Determine the (X, Y) coordinate at the center of the cell enclosing the given text.  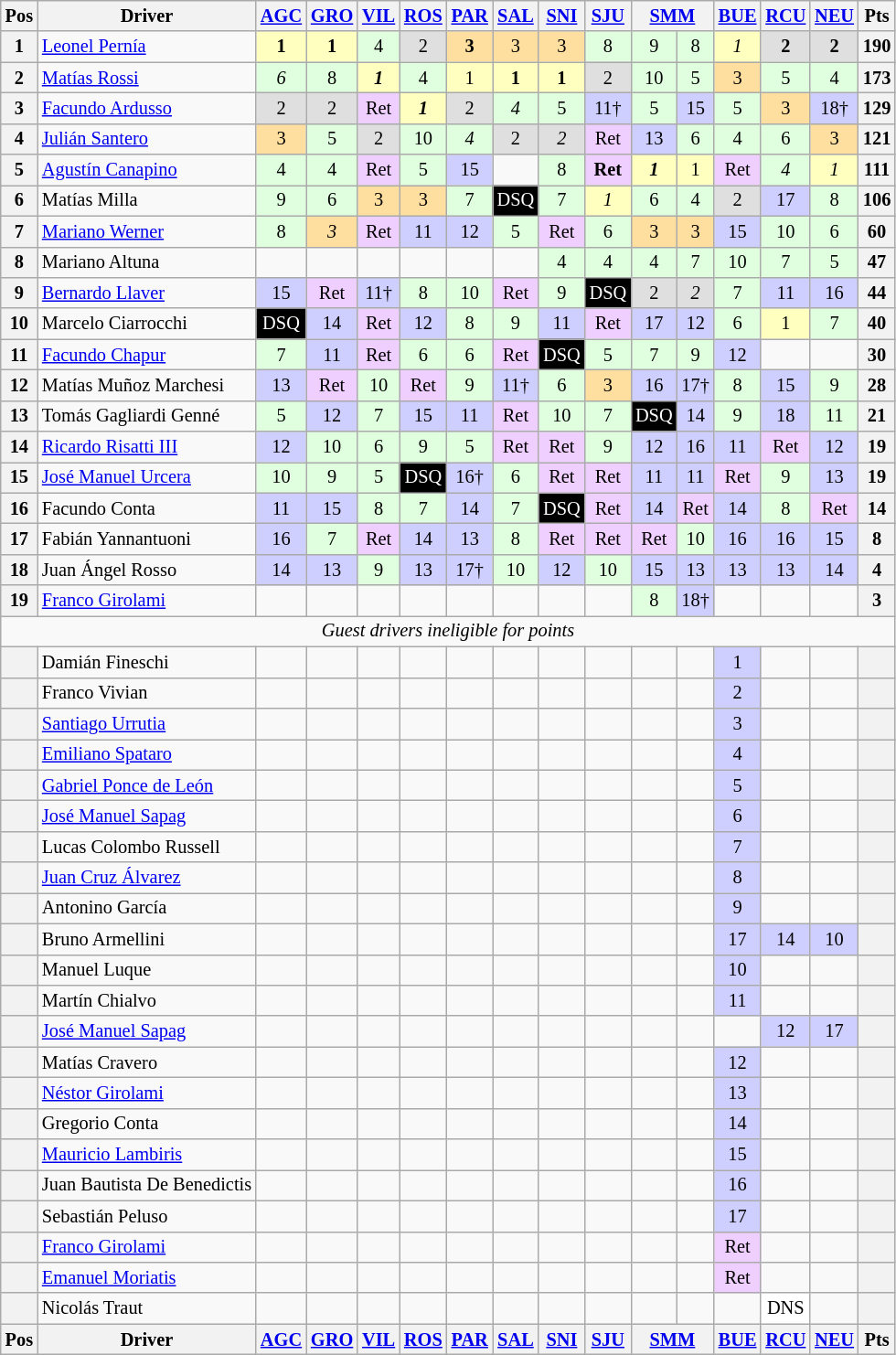
Bernardo Llaver (146, 293)
Facundo Chapur (146, 355)
Emiliano Spataro (146, 754)
Gregorio Conta (146, 1124)
Antonino García (146, 908)
106 (877, 200)
Mauricio Lambiris (146, 1155)
Julián Santero (146, 139)
Marcelo Ciarrocchi (146, 324)
44 (877, 293)
173 (877, 78)
111 (877, 170)
Facundo Conta (146, 508)
16† (470, 477)
Guest drivers ineligible for points (448, 631)
Matías Rossi (146, 78)
47 (877, 262)
28 (877, 385)
Mariano Altuna (146, 262)
Agustín Canapino (146, 170)
Fabián Yannantuoni (146, 539)
190 (877, 47)
Mariano Werner (146, 231)
Franco Vivian (146, 693)
José Manuel Urcera (146, 477)
Nicolás Traut (146, 1308)
Santiago Urrutia (146, 723)
Juan Cruz Álvarez (146, 878)
Emanuel Moriatis (146, 1277)
DNS (785, 1308)
40 (877, 324)
Martín Chialvo (146, 1000)
Damián Fineschi (146, 662)
Matías Muñoz Marchesi (146, 385)
Ricardo Risatti III (146, 447)
30 (877, 355)
Facundo Ardusso (146, 108)
Juan Ángel Rosso (146, 570)
Matías Milla (146, 200)
Sebastián Peluso (146, 1216)
Tomás Gagliardi Genné (146, 416)
121 (877, 139)
Néstor Girolami (146, 1093)
Matías Cravero (146, 1062)
Leonel Pernía (146, 47)
Gabriel Ponce de León (146, 785)
129 (877, 108)
Lucas Colombo Russell (146, 847)
Bruno Armellini (146, 939)
60 (877, 231)
21 (877, 416)
Juan Bautista De Benedictis (146, 1185)
Manuel Luque (146, 970)
